For the text-containing cell, return its midpoint in [x, y] coordinate format. 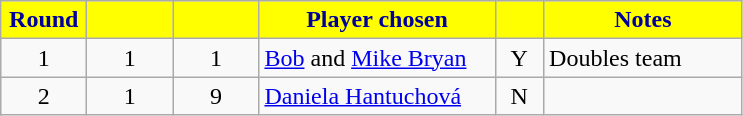
9 [216, 96]
N [520, 96]
Round [44, 20]
Bob and Mike Bryan [377, 58]
Player chosen [377, 20]
Doubles team [644, 58]
Notes [644, 20]
Y [520, 58]
2 [44, 96]
Daniela Hantuchová [377, 96]
